Search for the cell housing the specified text and yield its (x, y) center coordinate. 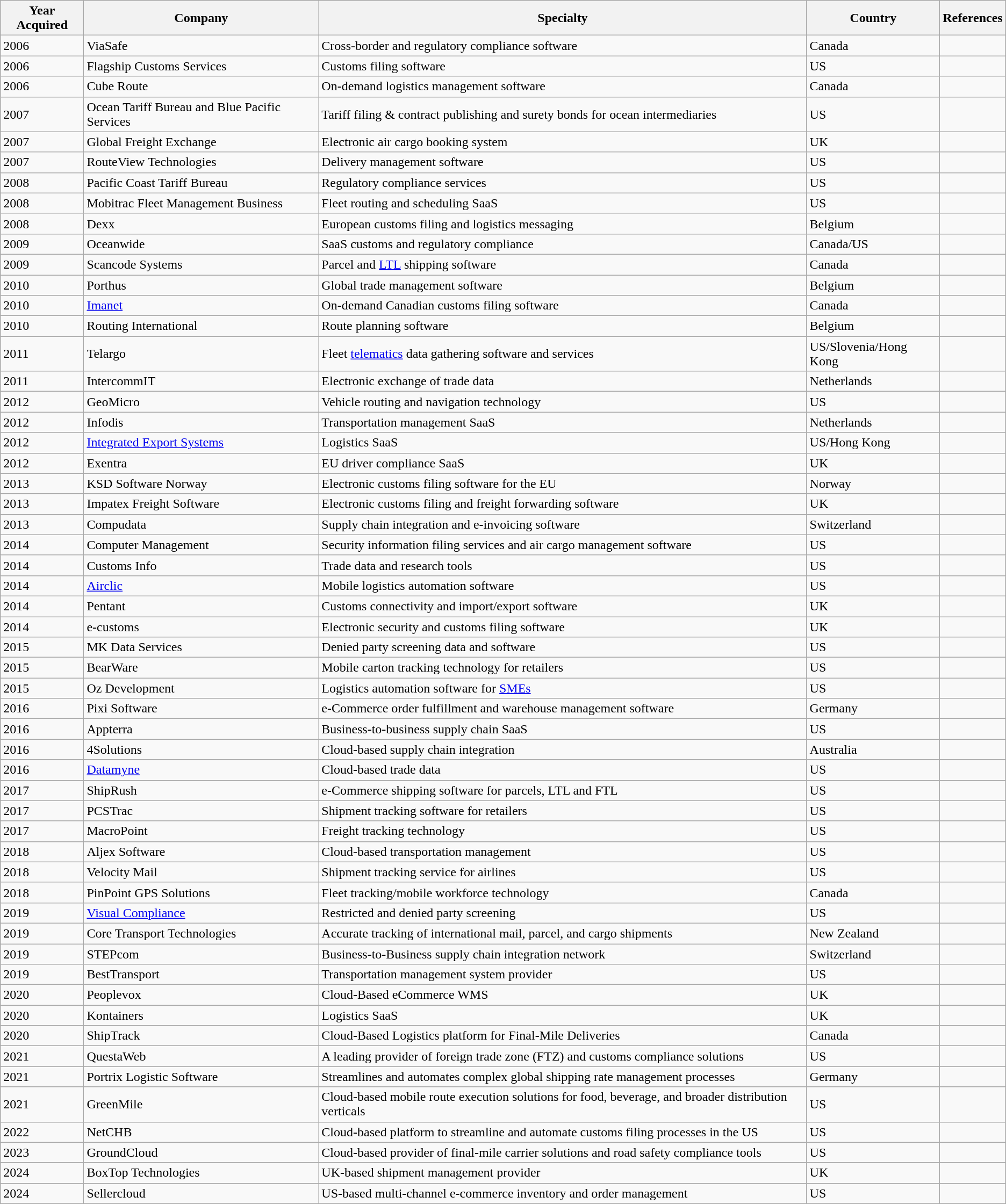
Electronic customs filing software for the EU (563, 484)
GreenMile (201, 1105)
e-Commerce shipping software for parcels, LTL and FTL (563, 790)
e-customs (201, 627)
Vehicle routing and navigation technology (563, 402)
Electronic customs filing and freight forwarding software (563, 504)
Cloud-based transportation management (563, 852)
Electronic air cargo booking system (563, 142)
Cloud-Based eCommerce WMS (563, 995)
A leading provider of foreign trade zone (FTZ) and customs compliance solutions (563, 1056)
Visual Compliance (201, 913)
Logistics automation software for SMEs (563, 688)
MacroPoint (201, 831)
Oz Development (201, 688)
PCSTrac (201, 811)
Pentant (201, 606)
Cloud-based mobile route execution solutions for food, beverage, and broader distribution verticals (563, 1105)
Appterra (201, 729)
Aljex Software (201, 852)
Core Transport Technologies (201, 933)
Tariff filing & contract publishing and surety bonds for ocean intermediaries (563, 114)
New Zealand (873, 933)
Transportation management SaaS (563, 422)
Impatex Freight Software (201, 504)
Cloud-based provider of final-mile carrier solutions and road safety compliance tools (563, 1152)
Norway (873, 484)
UK-based shipment management provider (563, 1173)
Telargo (201, 354)
GroundCloud (201, 1152)
BearWare (201, 668)
Streamlines and automates complex global shipping rate management processes (563, 1077)
Compudata (201, 524)
European customs filing and logistics messaging (563, 224)
EU driver compliance SaaS (563, 463)
Delivery management software (563, 162)
Infodis (201, 422)
Canada/US (873, 244)
Imanet (201, 306)
Ocean Tariff Bureau and Blue Pacific Services (201, 114)
Scancode Systems (201, 264)
Exentra (201, 463)
Parcel and LTL shipping software (563, 264)
ShipTrack (201, 1036)
2022 (42, 1132)
Business-to-business supply chain SaaS (563, 729)
Regulatory compliance services (563, 183)
Freight tracking technology (563, 831)
Pacific Coast Tariff Bureau (201, 183)
Cloud-based trade data (563, 770)
Shipment tracking software for retailers (563, 811)
Fleet telematics data gathering software and services (563, 354)
Denied party screening data and software (563, 647)
Cube Route (201, 86)
US/Hong Kong (873, 443)
QuestaWeb (201, 1056)
Cross-border and regulatory compliance software (563, 46)
2023 (42, 1152)
4Solutions (201, 749)
ViaSafe (201, 46)
Customs connectivity and import/export software (563, 606)
BestTransport (201, 975)
On-demand Canadian customs filing software (563, 306)
MK Data Services (201, 647)
e-Commerce order fulfillment and warehouse management software (563, 709)
Sellercloud (201, 1193)
Australia (873, 749)
Country (873, 18)
Mobile logistics automation software (563, 586)
Flagship Customs Services (201, 66)
RouteView Technologies (201, 162)
Accurate tracking of international mail, parcel, and cargo shipments (563, 933)
NetCHB (201, 1132)
Integrated Export Systems (201, 443)
Electronic exchange of trade data (563, 381)
Portrix Logistic Software (201, 1077)
Dexx (201, 224)
Mobile carton tracking technology for retailers (563, 668)
GeoMicro (201, 402)
Velocity Mail (201, 872)
Shipment tracking service for airlines (563, 872)
Peoplevox (201, 995)
Global trade management software (563, 285)
Fleet tracking/mobile workforce technology (563, 892)
Cloud-based platform to streamline and automate customs filing processes in the US (563, 1132)
STEPcom (201, 954)
BoxTop Technologies (201, 1173)
Supply chain integration and e-invoicing software (563, 524)
On-demand logistics management software (563, 86)
Mobitrac Fleet Management Business (201, 203)
PinPoint GPS Solutions (201, 892)
IntercommIT (201, 381)
Routing International (201, 326)
Company (201, 18)
Customs Info (201, 565)
Porthus (201, 285)
Customs filing software (563, 66)
US-based multi-channel e-commerce inventory and order management (563, 1193)
Computer Management (201, 545)
Year Acquired (42, 18)
Electronic security and customs filing software (563, 627)
Pixi Software (201, 709)
ShipRush (201, 790)
Trade data and research tools (563, 565)
Global Freight Exchange (201, 142)
Business-to-Business supply chain integration network (563, 954)
Restricted and denied party screening (563, 913)
Cloud-Based Logistics platform for Final-Mile Deliveries (563, 1036)
Cloud-based supply chain integration (563, 749)
Security information filing services and air cargo management software (563, 545)
Specialty (563, 18)
References (973, 18)
SaaS customs and regulatory compliance (563, 244)
Transportation management system provider (563, 975)
KSD Software Norway (201, 484)
US/Slovenia/Hong Kong (873, 354)
Route planning software (563, 326)
Oceanwide (201, 244)
Fleet routing and scheduling SaaS (563, 203)
Airclic (201, 586)
Kontainers (201, 1015)
Datamyne (201, 770)
